Determine the (x, y) coordinate at the center of the cell enclosing the given text.  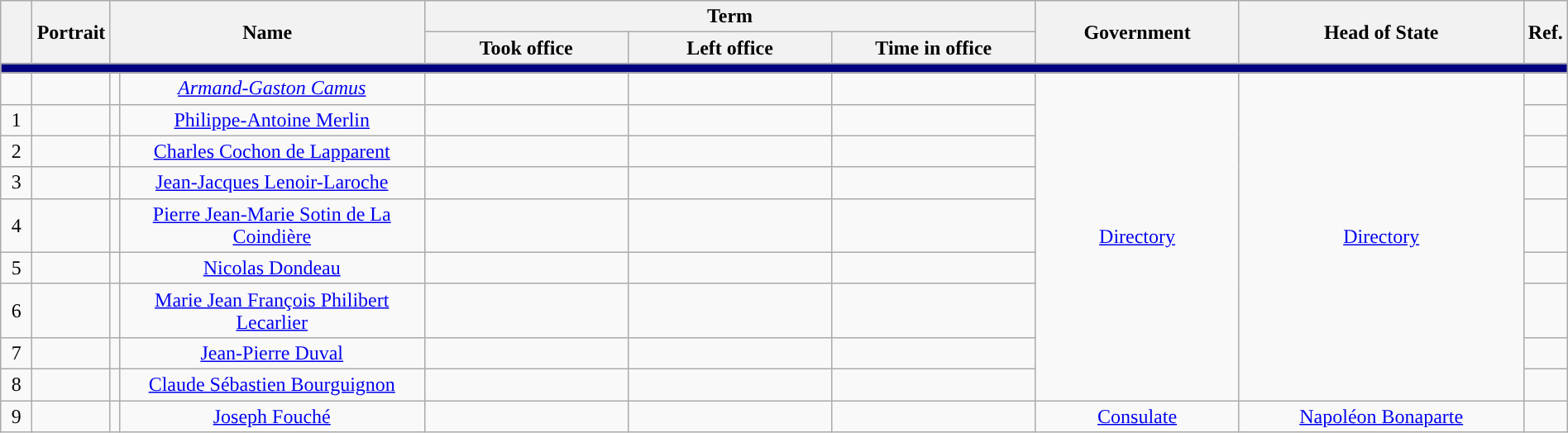
3 (17, 183)
Jean-Jacques Lenoir-Laroche (271, 183)
5 (17, 268)
Nicolas Dondeau (271, 268)
Government (1137, 32)
Pierre Jean-Marie Sotin de La Coindière (271, 225)
1 (17, 120)
Marie Jean François Philibert Lecarlier (271, 311)
Portrait (71, 32)
Armand-Gaston Camus (271, 88)
Napoléon Bonaparte (1381, 416)
Name (267, 32)
Head of State (1381, 32)
Ref. (1545, 32)
Charles Cochon de Lapparent (271, 151)
Term (729, 17)
Joseph Fouché (271, 416)
4 (17, 225)
Left office (729, 48)
Time in office (934, 48)
Jean-Pierre Duval (271, 353)
8 (17, 384)
Claude Sébastien Bourguignon (271, 384)
Consulate (1137, 416)
2 (17, 151)
6 (17, 311)
7 (17, 353)
9 (17, 416)
Philippe-Antoine Merlin (271, 120)
Took office (526, 48)
